Provide the [x, y] coordinate of the cell's center where the given text is located.  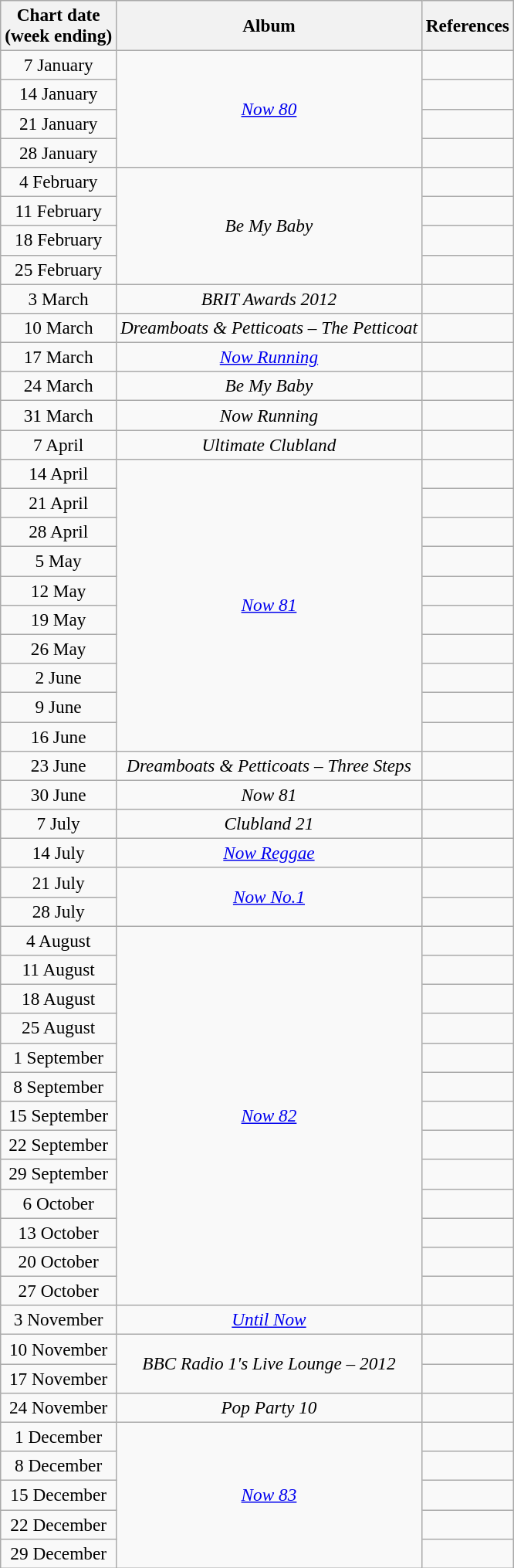
BRIT Awards 2012 [269, 298]
16 June [59, 736]
17 November [59, 1378]
25 August [59, 1028]
4 February [59, 182]
13 October [59, 1232]
3 March [59, 298]
Now Reggae [269, 853]
24 November [59, 1407]
28 January [59, 152]
11 August [59, 969]
Until Now [269, 1320]
4 August [59, 940]
Now 83 [269, 1495]
Pop Party 10 [269, 1407]
30 June [59, 795]
25 February [59, 270]
6 October [59, 1203]
9 June [59, 707]
31 March [59, 415]
1 December [59, 1437]
15 September [59, 1115]
1 September [59, 1057]
Ultimate Clubland [269, 444]
10 March [59, 328]
5 May [59, 561]
18 February [59, 240]
29 December [59, 1553]
10 November [59, 1349]
References [468, 25]
19 May [59, 619]
17 March [59, 357]
18 August [59, 999]
8 December [59, 1466]
Dreamboats & Petticoats – The Petticoat [269, 328]
12 May [59, 590]
Now No.1 [269, 897]
23 June [59, 765]
24 March [59, 386]
21 January [59, 124]
Clubland 21 [269, 823]
22 December [59, 1524]
8 September [59, 1086]
27 October [59, 1291]
14 July [59, 853]
Now 80 [269, 108]
22 September [59, 1145]
Dreamboats & Petticoats – Three Steps [269, 765]
2 June [59, 677]
Now 82 [269, 1115]
15 December [59, 1495]
21 April [59, 503]
26 May [59, 649]
11 February [59, 211]
BBC Radio 1's Live Lounge – 2012 [269, 1363]
14 April [59, 473]
7 January [59, 65]
29 September [59, 1174]
21 July [59, 882]
Chart date(week ending) [59, 25]
28 April [59, 532]
3 November [59, 1320]
28 July [59, 911]
20 October [59, 1261]
7 April [59, 444]
7 July [59, 823]
Album [269, 25]
14 January [59, 94]
